Detect which cell encompasses the target text, then output its (X, Y) center coordinate. 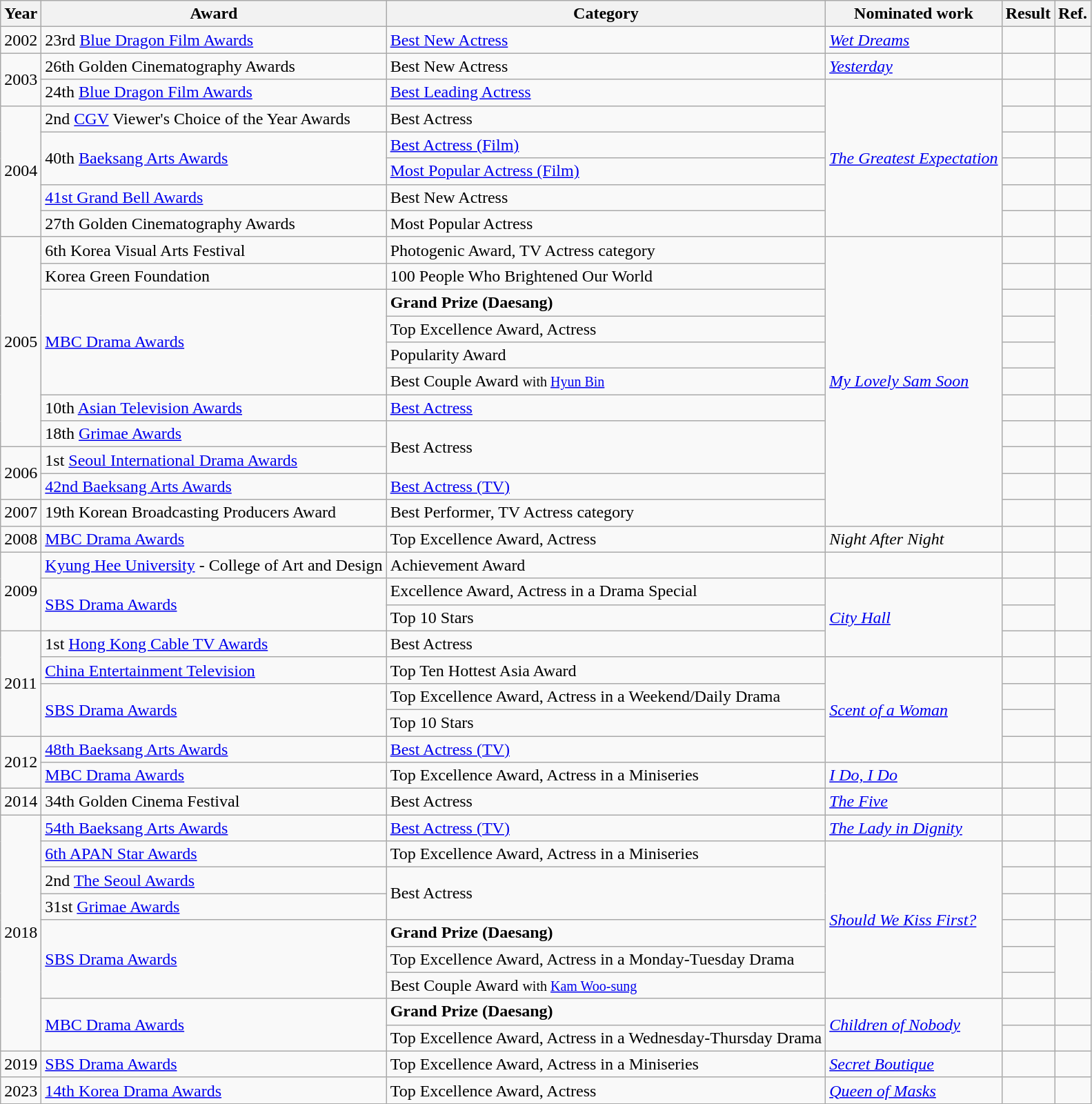
Nominated work (913, 14)
Scent of a Woman (913, 709)
2nd The Seoul Awards (214, 880)
My Lovely Sam Soon (913, 381)
Best Couple Award with Hyun Bin (606, 382)
Top Excellence Award, Actress in a Wednesday-Thursday Drama (606, 1038)
2009 (21, 591)
2014 (21, 802)
Best Leading Actress (606, 92)
Award (214, 14)
City Hall (913, 618)
48th Baeksang Arts Awards (214, 749)
Popularity Award (606, 355)
1st Hong Kong Cable TV Awards (214, 644)
31st Grimae Awards (214, 907)
19th Korean Broadcasting Producers Award (214, 513)
Yesterday (913, 66)
6th APAN Star Awards (214, 854)
Should We Kiss First? (913, 920)
41st Grand Bell Awards (214, 197)
2002 (21, 40)
Secret Boutique (913, 1064)
Top Ten Hottest Asia Award (606, 670)
2005 (21, 342)
The Greatest Expectation (913, 158)
2023 (21, 1090)
Korea Green Foundation (214, 276)
42nd Baeksang Arts Awards (214, 486)
Children of Nobody (913, 1025)
2011 (21, 683)
34th Golden Cinema Festival (214, 802)
Wet Dreams (913, 40)
100 People Who Brightened Our World (606, 276)
54th Baeksang Arts Awards (214, 828)
Best Actress (Film) (606, 145)
6th Korea Visual Arts Festival (214, 250)
Most Popular Actress (606, 224)
I Do, I Do (913, 776)
Result (1028, 14)
Achievement Award (606, 565)
27th Golden Cinematography Awards (214, 224)
2012 (21, 762)
2nd CGV Viewer's Choice of the Year Awards (214, 119)
10th Asian Television Awards (214, 408)
1st Seoul International Drama Awards (214, 460)
2003 (21, 79)
Top Excellence Award, Actress in a Weekend/Daily Drama (606, 696)
Most Popular Actress (Film) (606, 171)
Category (606, 14)
Year (21, 14)
Best Performer, TV Actress category (606, 513)
The Lady in Dignity (913, 828)
2019 (21, 1064)
2004 (21, 171)
2008 (21, 539)
Night After Night (913, 539)
2006 (21, 473)
2007 (21, 513)
18th Grimae Awards (214, 434)
Excellence Award, Actress in a Drama Special (606, 591)
24th Blue Dragon Film Awards (214, 92)
23rd Blue Dragon Film Awards (214, 40)
26th Golden Cinematography Awards (214, 66)
Kyung Hee University - College of Art and Design (214, 565)
China Entertainment Television (214, 670)
2018 (21, 933)
14th Korea Drama Awards (214, 1090)
Ref. (1073, 14)
Photogenic Award, TV Actress category (606, 250)
The Five (913, 802)
40th Baeksang Arts Awards (214, 158)
Best Couple Award with Kam Woo-sung (606, 985)
Queen of Masks (913, 1090)
Top Excellence Award, Actress in a Monday-Tuesday Drama (606, 959)
